Determine the [x, y] coordinate at the center of the cell enclosing the given text.  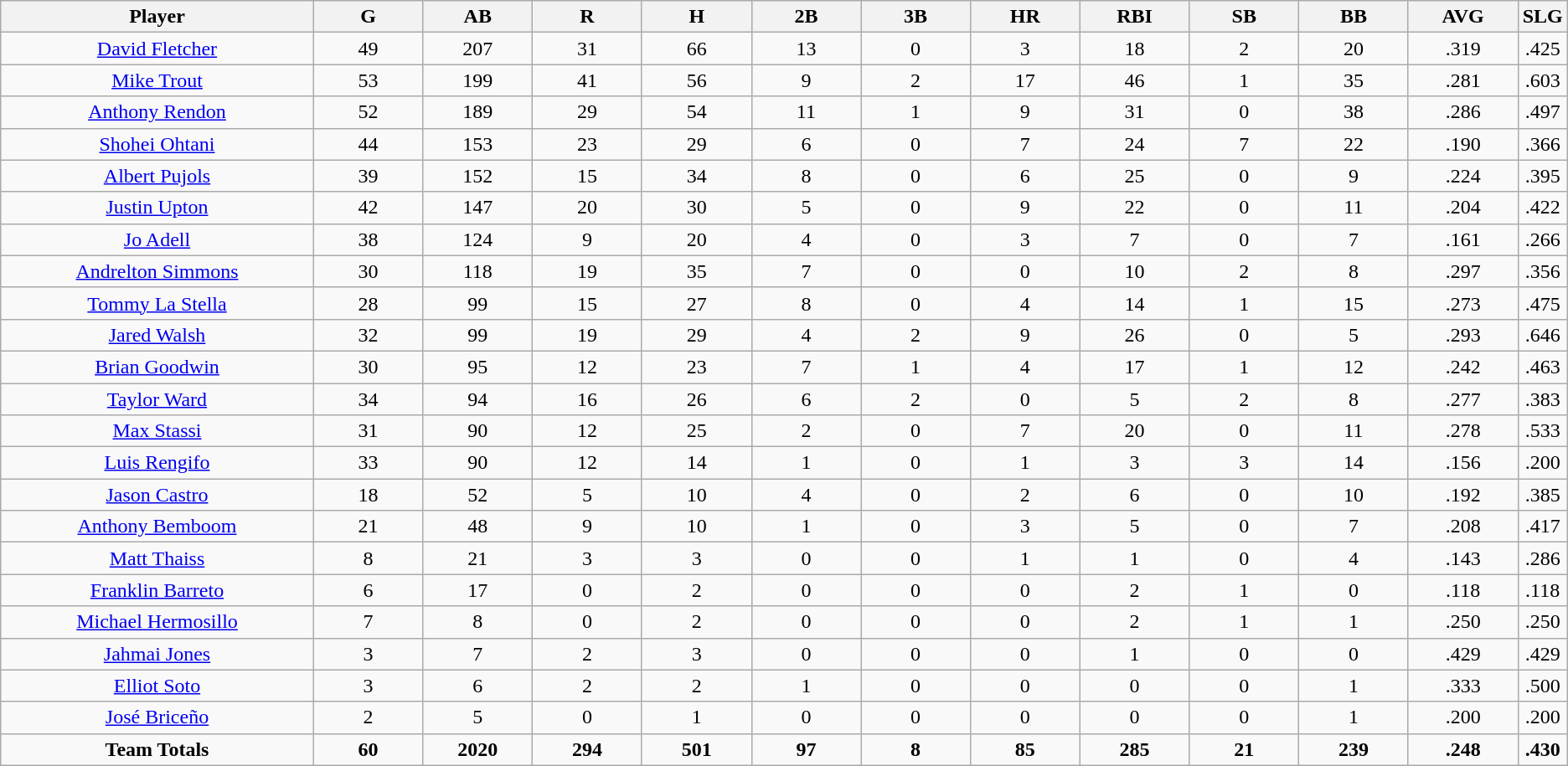
G [369, 17]
66 [697, 49]
H [697, 17]
.297 [1462, 271]
.422 [1543, 208]
Elliot Soto [157, 686]
13 [806, 49]
David Fletcher [157, 49]
Taylor Ward [157, 399]
.190 [1462, 144]
.293 [1462, 335]
Jason Castro [157, 495]
Anthony Rendon [157, 112]
3B [916, 17]
501 [697, 749]
Michael Hermosillo [157, 622]
2020 [477, 749]
153 [477, 144]
Albert Pujols [157, 176]
.533 [1543, 431]
16 [588, 399]
56 [697, 80]
Andrelton Simmons [157, 271]
85 [1025, 749]
.273 [1462, 303]
.430 [1543, 749]
Tommy La Stella [157, 303]
.366 [1543, 144]
28 [369, 303]
41 [588, 80]
.192 [1462, 495]
BB [1354, 17]
Max Stassi [157, 431]
.281 [1462, 80]
.242 [1462, 367]
53 [369, 80]
Jared Walsh [157, 335]
189 [477, 112]
Brian Goodwin [157, 367]
.383 [1543, 399]
.500 [1543, 686]
R [588, 17]
Luis Rengifo [157, 463]
285 [1134, 749]
42 [369, 208]
Shohei Ohtani [157, 144]
SB [1245, 17]
199 [477, 80]
.603 [1543, 80]
27 [697, 303]
Jo Adell [157, 239]
24 [1134, 144]
48 [477, 527]
95 [477, 367]
.356 [1543, 271]
.646 [1543, 335]
60 [369, 749]
54 [697, 112]
.425 [1543, 49]
AB [477, 17]
152 [477, 176]
147 [477, 208]
.385 [1543, 495]
.497 [1543, 112]
.208 [1462, 527]
49 [369, 49]
39 [369, 176]
2B [806, 17]
.266 [1543, 239]
Mike Trout [157, 80]
33 [369, 463]
Anthony Bemboom [157, 527]
Franklin Barreto [157, 590]
.204 [1462, 208]
118 [477, 271]
Jahmai Jones [157, 654]
.161 [1462, 239]
HR [1025, 17]
Team Totals [157, 749]
124 [477, 239]
.248 [1462, 749]
97 [806, 749]
RBI [1134, 17]
.319 [1462, 49]
.463 [1543, 367]
.224 [1462, 176]
239 [1354, 749]
Justin Upton [157, 208]
Player [157, 17]
.395 [1543, 176]
AVG [1462, 17]
José Briceño [157, 717]
.156 [1462, 463]
Matt Thaiss [157, 558]
94 [477, 399]
.475 [1543, 303]
SLG [1543, 17]
.143 [1462, 558]
294 [588, 749]
32 [369, 335]
46 [1134, 80]
44 [369, 144]
.417 [1543, 527]
.333 [1462, 686]
207 [477, 49]
.277 [1462, 399]
.278 [1462, 431]
